For the text-containing cell, return its midpoint in [x, y] coordinate format. 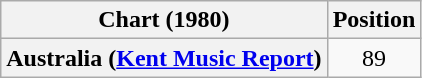
Chart (1980) [164, 20]
Australia (Kent Music Report) [164, 58]
Position [374, 20]
89 [374, 58]
